Determine the (X, Y) coordinate at the center of the cell enclosing the given text.  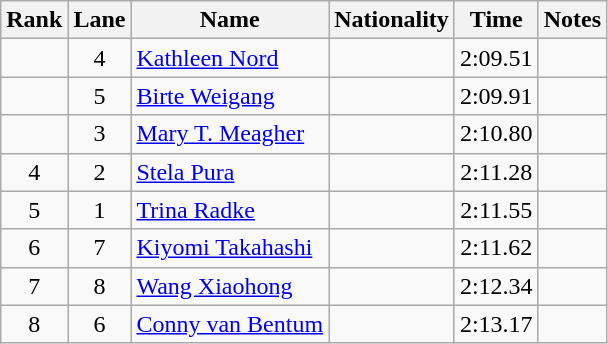
Notes (572, 20)
2:10.80 (496, 134)
2:11.55 (496, 210)
2:09.91 (496, 96)
1 (100, 210)
Wang Xiaohong (230, 286)
Lane (100, 20)
Mary T. Meagher (230, 134)
Stela Pura (230, 172)
Rank (34, 20)
Conny van Bentum (230, 324)
Name (230, 20)
3 (100, 134)
2:13.17 (496, 324)
Nationality (392, 20)
Trina Radke (230, 210)
Kathleen Nord (230, 58)
Time (496, 20)
Kiyomi Takahashi (230, 248)
2:09.51 (496, 58)
2 (100, 172)
Birte Weigang (230, 96)
2:11.28 (496, 172)
2:11.62 (496, 248)
2:12.34 (496, 286)
